Output the [X, Y] coordinate of the center of the cell containing the given text.  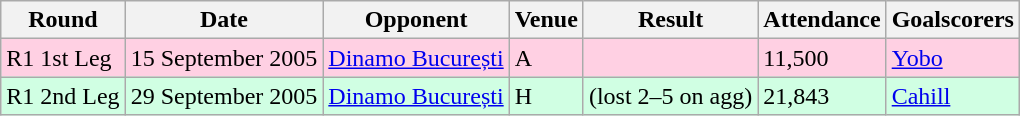
21,843 [822, 96]
R1 1st Leg [63, 58]
15 September 2005 [224, 58]
Date [224, 20]
Round [63, 20]
Attendance [822, 20]
Cahill [952, 96]
11,500 [822, 58]
H [546, 96]
(lost 2–5 on agg) [670, 96]
Opponent [416, 20]
Result [670, 20]
Venue [546, 20]
29 September 2005 [224, 96]
Goalscorers [952, 20]
Yobo [952, 58]
R1 2nd Leg [63, 96]
A [546, 58]
